Capture the cell that displays the provided text and extract its (x, y) central coordinate. 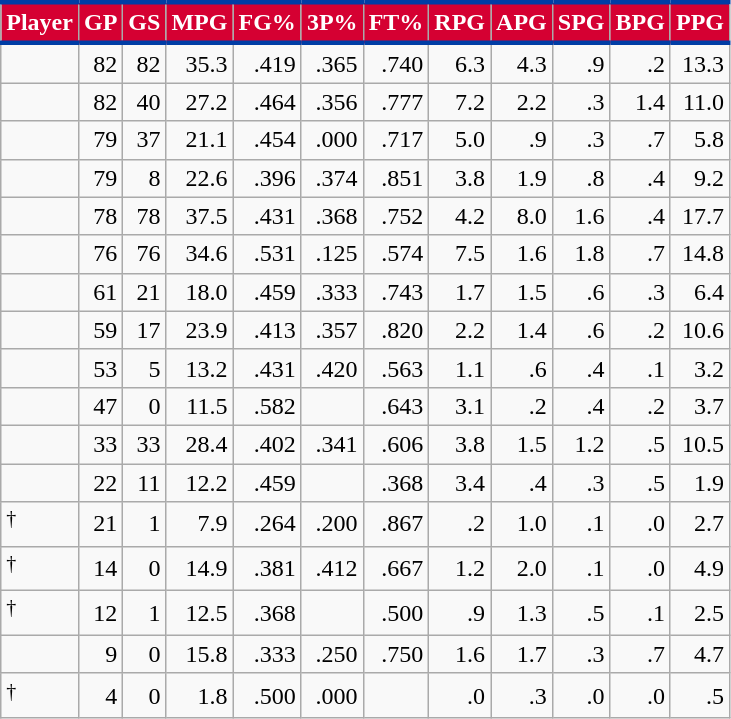
9.2 (700, 178)
1.0 (522, 524)
5.8 (700, 140)
14.8 (700, 254)
1.3 (522, 614)
18.0 (200, 292)
.563 (396, 368)
12.2 (200, 483)
.606 (396, 444)
47 (100, 406)
GP (100, 22)
4.2 (460, 216)
9 (100, 654)
.743 (396, 292)
12 (100, 614)
8.0 (522, 216)
3.4 (460, 483)
7.9 (200, 524)
.582 (267, 406)
.402 (267, 444)
14.9 (200, 568)
.413 (267, 330)
8 (144, 178)
.574 (396, 254)
4 (100, 696)
27.2 (200, 102)
.867 (396, 524)
GS (144, 22)
13.2 (200, 368)
1.1 (460, 368)
.851 (396, 178)
.125 (332, 254)
.341 (332, 444)
6.4 (700, 292)
.396 (267, 178)
.419 (267, 63)
.264 (267, 524)
.777 (396, 102)
21.1 (200, 140)
3.2 (700, 368)
.374 (332, 178)
11.0 (700, 102)
17.7 (700, 216)
11 (144, 483)
40 (144, 102)
.454 (267, 140)
4.3 (522, 63)
FG% (267, 22)
3.7 (700, 406)
RPG (460, 22)
.420 (332, 368)
3P% (332, 22)
22.6 (200, 178)
.250 (332, 654)
5 (144, 368)
2.7 (700, 524)
SPG (581, 22)
7.2 (460, 102)
10.6 (700, 330)
.820 (396, 330)
5.0 (460, 140)
3.1 (460, 406)
11.5 (200, 406)
.667 (396, 568)
.643 (396, 406)
.752 (396, 216)
12.5 (200, 614)
23.9 (200, 330)
53 (100, 368)
22 (100, 483)
.464 (267, 102)
APG (522, 22)
Player (40, 22)
35.3 (200, 63)
.357 (332, 330)
28.4 (200, 444)
.381 (267, 568)
6.3 (460, 63)
.8 (581, 178)
4.9 (700, 568)
.200 (332, 524)
15.8 (200, 654)
17 (144, 330)
.750 (396, 654)
.356 (332, 102)
34.6 (200, 254)
FT% (396, 22)
4.7 (700, 654)
PPG (700, 22)
37.5 (200, 216)
61 (100, 292)
10.5 (700, 444)
.531 (267, 254)
.365 (332, 63)
59 (100, 330)
MPG (200, 22)
14 (100, 568)
.717 (396, 140)
BPG (640, 22)
.740 (396, 63)
37 (144, 140)
.412 (332, 568)
2.5 (700, 614)
2.0 (522, 568)
7.5 (460, 254)
13.3 (700, 63)
